Locate the cell with the specified text and output its [x, y] center coordinate. 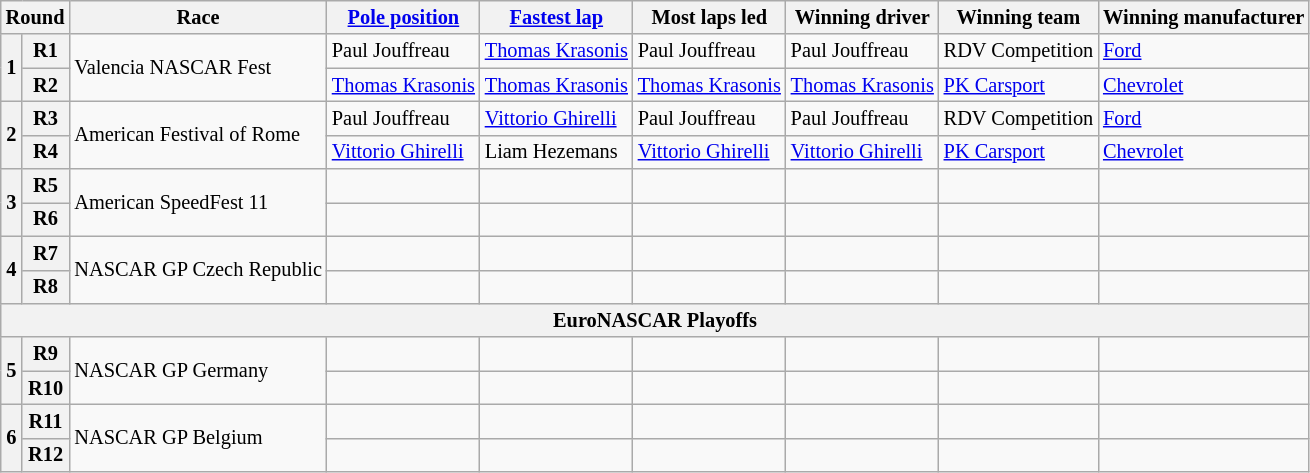
EuroNASCAR Playoffs [656, 320]
Most laps led [710, 17]
Liam Hezemans [556, 152]
R12 [46, 455]
Race [198, 17]
R1 [46, 51]
R3 [46, 118]
3 [12, 202]
American SpeedFest 11 [198, 202]
Winning manufacturer [1204, 17]
1 [12, 68]
NASCAR GP Czech Republic [198, 270]
Round [36, 17]
4 [12, 270]
NASCAR GP Belgium [198, 438]
R2 [46, 85]
R10 [46, 388]
R9 [46, 354]
NASCAR GP Germany [198, 370]
R11 [46, 421]
Winning driver [862, 17]
R4 [46, 152]
6 [12, 438]
2 [12, 134]
5 [12, 370]
Winning team [1018, 17]
Fastest lap [556, 17]
R5 [46, 186]
R6 [46, 219]
Valencia NASCAR Fest [198, 68]
R7 [46, 253]
Pole position [404, 17]
R8 [46, 287]
American Festival of Rome [198, 134]
